Detect which cell encompasses the target text, then output its (x, y) center coordinate. 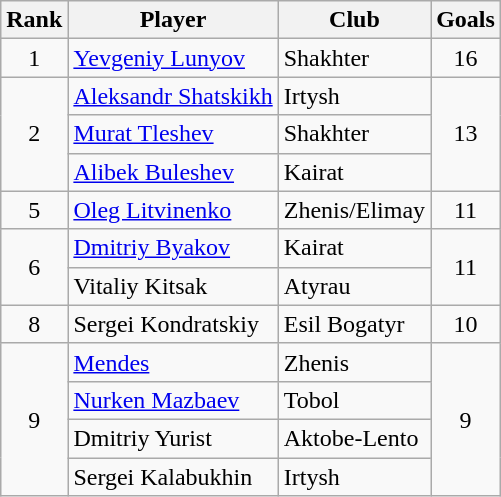
13 (466, 134)
Rank (34, 20)
Sergei Kondratskiy (173, 324)
Esil Bogatyr (354, 324)
Club (354, 20)
10 (466, 324)
Oleg Litvinenko (173, 210)
Goals (466, 20)
16 (466, 58)
Aktobe-Lento (354, 438)
Mendes (173, 362)
Dmitriy Byakov (173, 248)
1 (34, 58)
Nurken Mazbaev (173, 400)
2 (34, 134)
Player (173, 20)
Aleksandr Shatskikh (173, 96)
Murat Tleshev (173, 134)
Zhenis (354, 362)
Atyrau (354, 286)
Tobol (354, 400)
8 (34, 324)
Vitaliy Kitsak (173, 286)
6 (34, 267)
Dmitriy Yurist (173, 438)
5 (34, 210)
Yevgeniy Lunyov (173, 58)
Zhenis/Elimay (354, 210)
Alibek Buleshev (173, 172)
Sergei Kalabukhin (173, 477)
